Pinpoint the cell where the given text exists, returning its (x, y) midpoint coordinate. 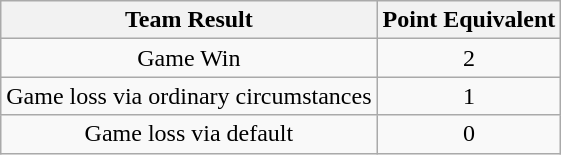
2 (469, 58)
Team Result (189, 20)
Point Equivalent (469, 20)
Game loss via ordinary circumstances (189, 96)
0 (469, 134)
Game Win (189, 58)
Game loss via default (189, 134)
1 (469, 96)
